Capture the cell that displays the provided text and extract its [X, Y] central coordinate. 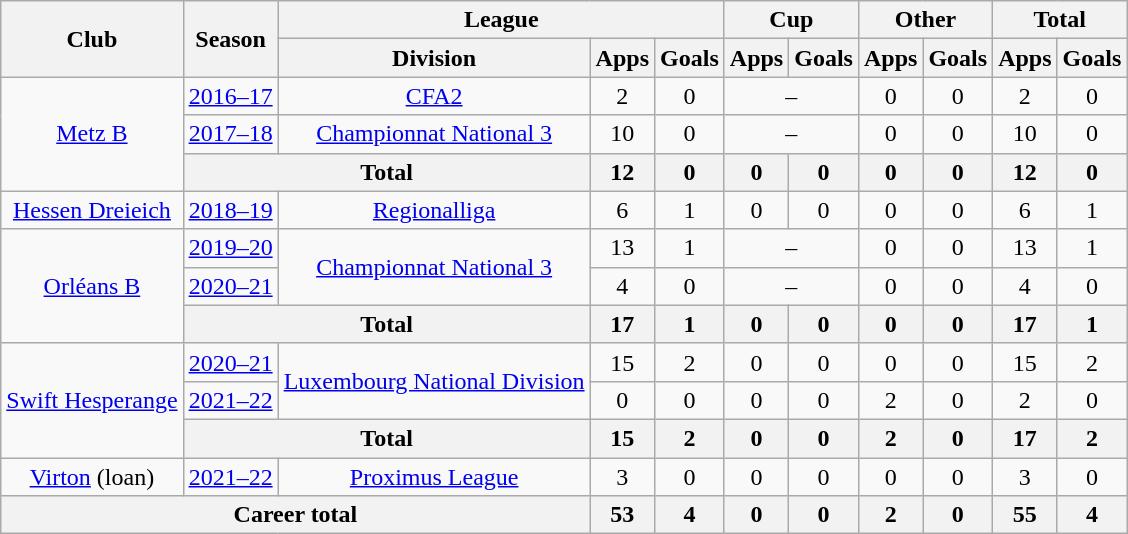
CFA2 [434, 96]
Proximus League [434, 477]
Division [434, 58]
53 [622, 515]
Orléans B [92, 286]
2016–17 [230, 96]
Swift Hesperange [92, 400]
2017–18 [230, 134]
Cup [791, 20]
Career total [296, 515]
Virton (loan) [92, 477]
League [501, 20]
Regionalliga [434, 210]
Metz B [92, 134]
55 [1025, 515]
Season [230, 39]
Other [925, 20]
2018–19 [230, 210]
Luxembourg National Division [434, 381]
Hessen Dreieich [92, 210]
2019–20 [230, 248]
Club [92, 39]
